Extract the [X, Y] coordinate from the center of the cell holding the provided text.  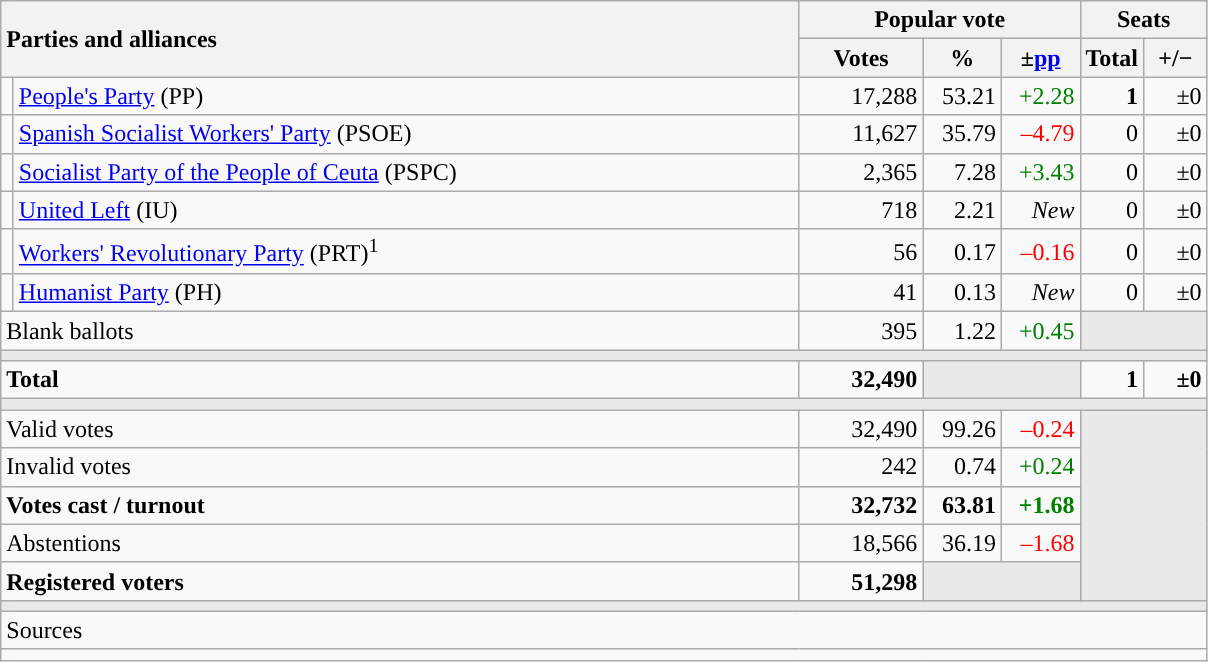
2,365 [861, 172]
0.13 [962, 293]
53.21 [962, 96]
+3.43 [1040, 172]
Invalid votes [400, 467]
–4.79 [1040, 134]
Registered voters [400, 581]
Socialist Party of the People of Ceuta (PSPC) [406, 172]
–0.16 [1040, 252]
32,732 [861, 505]
63.81 [962, 505]
Workers' Revolutionary Party (PRT)1 [406, 252]
41 [861, 293]
2.21 [962, 210]
Humanist Party (PH) [406, 293]
Votes cast / turnout [400, 505]
17,288 [861, 96]
–0.24 [1040, 429]
36.19 [962, 543]
0.74 [962, 467]
Valid votes [400, 429]
242 [861, 467]
1.22 [962, 331]
Abstentions [400, 543]
+/− [1176, 58]
Seats [1144, 20]
+0.24 [1040, 467]
0.17 [962, 252]
People's Party (PP) [406, 96]
±pp [1040, 58]
18,566 [861, 543]
718 [861, 210]
99.26 [962, 429]
Parties and alliances [400, 39]
+1.68 [1040, 505]
Sources [604, 630]
56 [861, 252]
Votes [861, 58]
395 [861, 331]
+0.45 [1040, 331]
+2.28 [1040, 96]
51,298 [861, 581]
Spanish Socialist Workers' Party (PSOE) [406, 134]
Blank ballots [400, 331]
United Left (IU) [406, 210]
–1.68 [1040, 543]
11,627 [861, 134]
Popular vote [940, 20]
7.28 [962, 172]
% [962, 58]
35.79 [962, 134]
